Search for the cell housing the specified text and yield its [x, y] center coordinate. 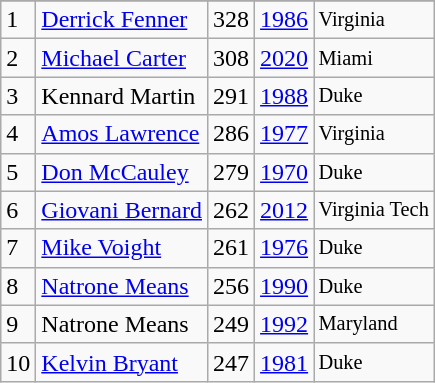
Maryland [374, 324]
328 [230, 20]
4 [18, 134]
Kennard Martin [122, 96]
Mike Voight [122, 248]
261 [230, 248]
6 [18, 210]
5 [18, 172]
8 [18, 286]
2012 [284, 210]
Kelvin Bryant [122, 362]
279 [230, 172]
247 [230, 362]
Giovani Bernard [122, 210]
Michael Carter [122, 58]
256 [230, 286]
10 [18, 362]
1990 [284, 286]
1977 [284, 134]
1981 [284, 362]
249 [230, 324]
Don McCauley [122, 172]
2020 [284, 58]
Amos Lawrence [122, 134]
Derrick Fenner [122, 20]
308 [230, 58]
1988 [284, 96]
1970 [284, 172]
1986 [284, 20]
291 [230, 96]
9 [18, 324]
262 [230, 210]
1976 [284, 248]
1992 [284, 324]
1 [18, 20]
286 [230, 134]
Virginia Tech [374, 210]
Miami [374, 58]
3 [18, 96]
2 [18, 58]
7 [18, 248]
